Detect which cell encompasses the target text, then output its [x, y] center coordinate. 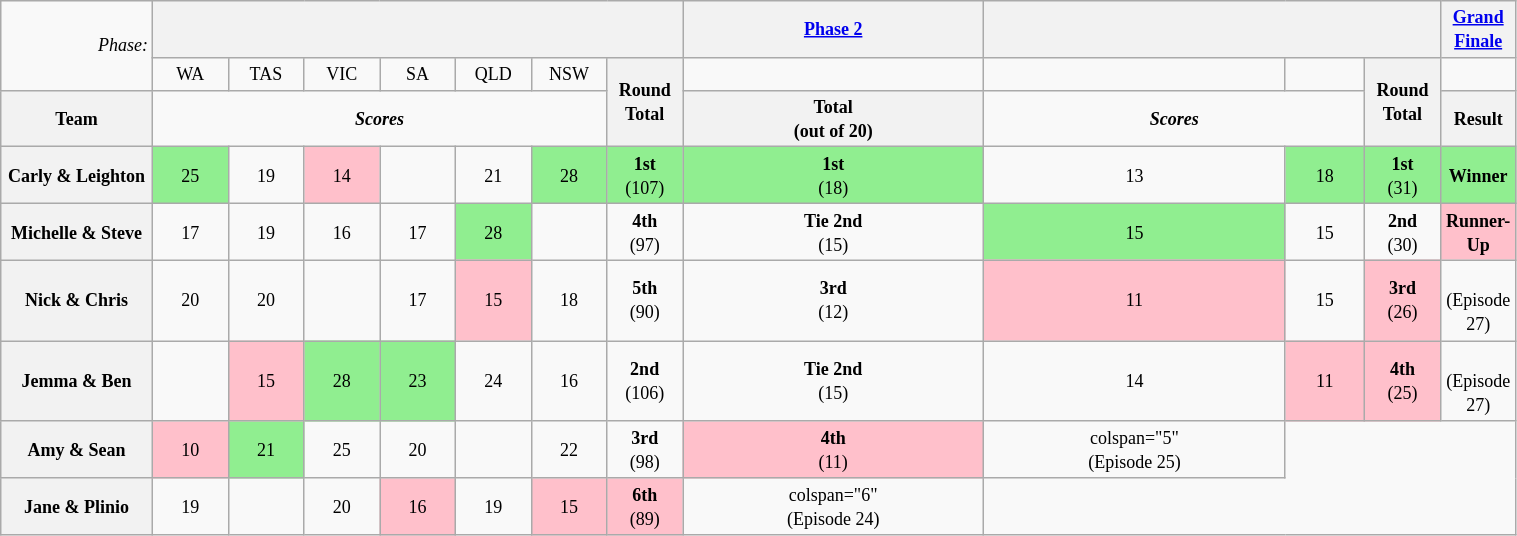
3rd(12) [834, 300]
4th(97) [645, 232]
Phase: [77, 46]
Amy & Sean [77, 450]
23 [418, 382]
3rd(26) [1403, 300]
Winner [1478, 176]
4th(25) [1403, 382]
colspan="6" (Episode 24) [834, 506]
Jemma & Ben [77, 382]
WA [190, 74]
VIC [342, 74]
13 [1134, 176]
Total(out of 20) [834, 118]
5th(90) [645, 300]
Carly & Leighton [77, 176]
Michelle & Steve [77, 232]
2nd(30) [1403, 232]
Nick & Chris [77, 300]
4th(11) [834, 450]
Phase 2 [834, 30]
TAS [266, 74]
SA [418, 74]
22 [569, 450]
10 [190, 450]
1st(18) [834, 176]
NSW [569, 74]
Runner-Up [1478, 232]
2nd(106) [645, 382]
3rd(98) [645, 450]
QLD [493, 74]
1st(107) [645, 176]
6th(89) [645, 506]
Jane & Plinio [77, 506]
colspan="5" (Episode 25) [1134, 450]
1st(31) [1403, 176]
24 [493, 382]
Grand Finale [1478, 30]
Team [77, 118]
Result [1478, 118]
